Locate the cell with the specified text and output its (X, Y) center coordinate. 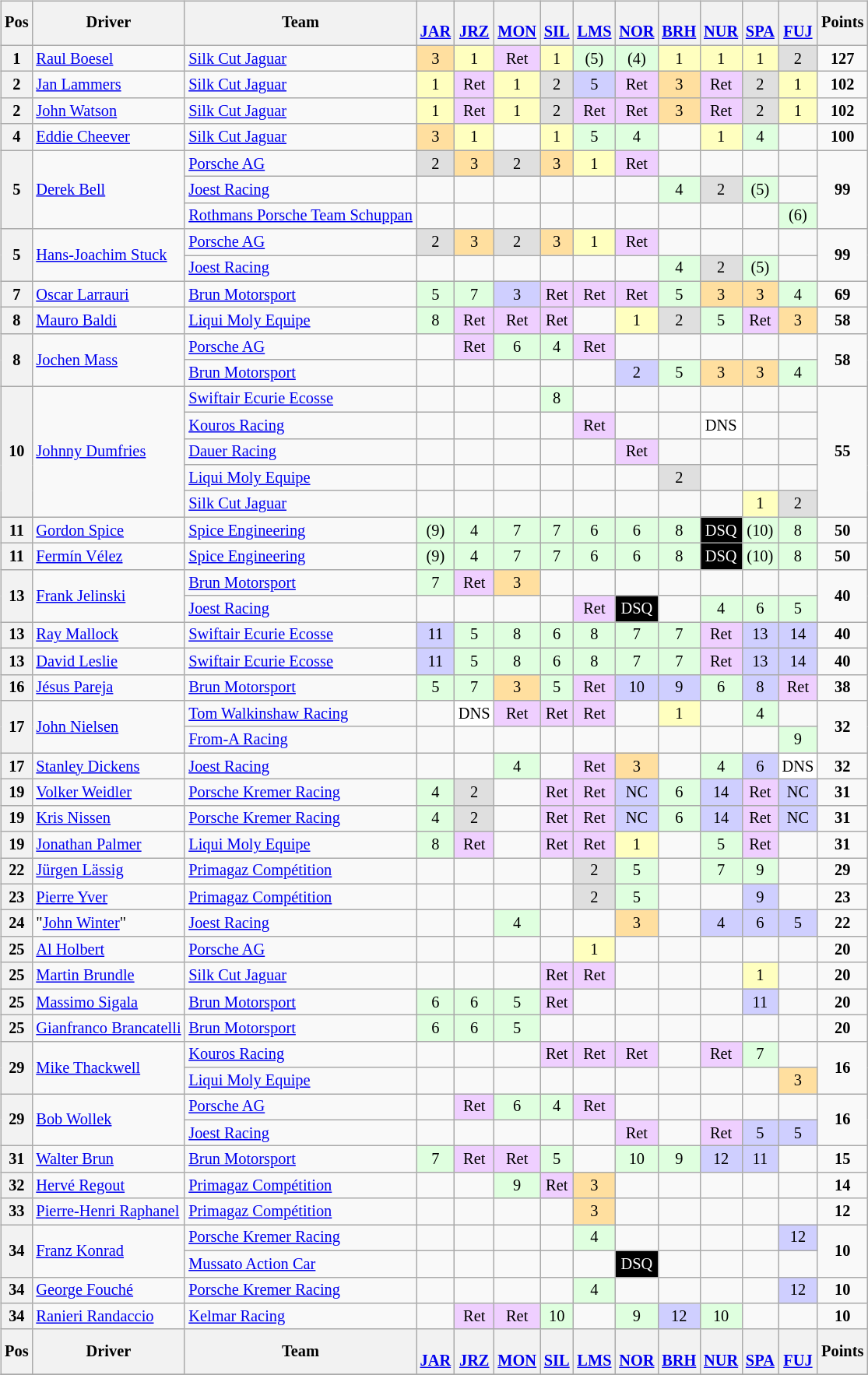
Mike Thackwell (108, 1067)
Mussato Action Car (300, 1264)
Kris Nissen (108, 818)
John Nielsen (108, 727)
"John Winter" (108, 923)
Pierre-Henri Raphanel (108, 1211)
George Fouché (108, 1290)
Tom Walkinshaw Racing (300, 714)
Pierre Yver (108, 897)
Eddie Cheever (108, 137)
Gianfranco Brancatelli (108, 1029)
Martin Brundle (108, 976)
Jürgen Lässig (108, 871)
From-A Racing (300, 740)
Dauer Racing (300, 452)
Massimo Sigala (108, 1002)
Derek Bell (108, 190)
Ranieri Randaccio (108, 1317)
33 (16, 1211)
Jan Lammers (108, 85)
Hervé Regout (108, 1186)
69 (842, 294)
Frank Jelinski (108, 595)
Jésus Pareja (108, 687)
Raul Boesel (108, 58)
55 (842, 452)
(4) (637, 58)
Bob Wollek (108, 1120)
Stanley Dickens (108, 766)
Kelmar Racing (300, 1317)
Gordon Spice (108, 530)
Johnny Dumfries (108, 452)
Volker Weidler (108, 793)
Fermín Vélez (108, 557)
Al Holbert (108, 950)
Rothmans Porsche Team Schuppan (300, 216)
15 (842, 1159)
Mauro Baldi (108, 321)
38 (842, 687)
Franz Konrad (108, 1250)
John Watson (108, 111)
100 (842, 137)
Hans-Joachim Stuck (108, 255)
24 (16, 923)
David Leslie (108, 661)
(6) (798, 216)
Jonathan Palmer (108, 845)
Oscar Larrauri (108, 294)
Jochen Mass (108, 360)
Ray Mallock (108, 635)
Walter Brun (108, 1159)
127 (842, 58)
